Scan for the cell matching the given text and deliver its [x, y] coordinate at center. 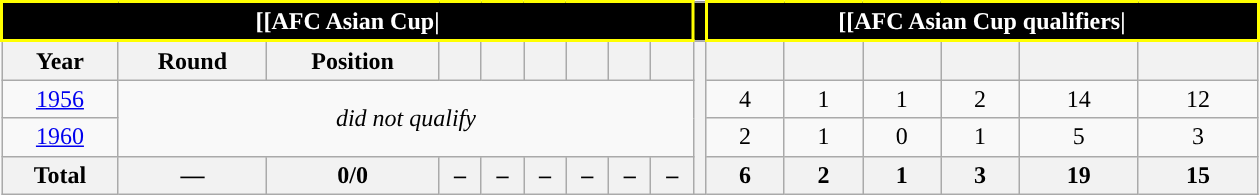
Round [192, 60]
1956 [60, 99]
0 [902, 137]
4 [745, 99]
Year [60, 60]
6 [745, 175]
12 [1198, 99]
5 [1078, 137]
19 [1078, 175]
[[AFC Asian Cup| [348, 22]
0/0 [352, 175]
Position [352, 60]
Total [60, 175]
15 [1198, 175]
did not qualify [406, 118]
14 [1078, 99]
1960 [60, 137]
— [192, 175]
[[AFC Asian Cup qualifiers| [982, 22]
